Scan for the cell matching the given text and deliver its (X, Y) coordinate at center. 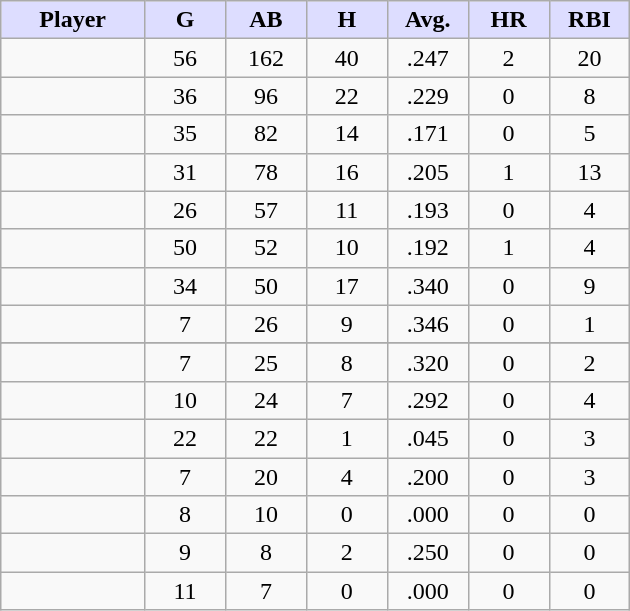
AB (266, 20)
.205 (428, 172)
HR (508, 20)
.292 (428, 400)
16 (346, 172)
78 (266, 172)
.229 (428, 96)
56 (186, 58)
40 (346, 58)
.171 (428, 134)
31 (186, 172)
.193 (428, 210)
34 (186, 286)
14 (346, 134)
96 (266, 96)
.200 (428, 477)
25 (266, 362)
162 (266, 58)
.192 (428, 248)
17 (346, 286)
36 (186, 96)
.247 (428, 58)
Avg. (428, 20)
.320 (428, 362)
RBI (590, 20)
35 (186, 134)
82 (266, 134)
24 (266, 400)
5 (590, 134)
.340 (428, 286)
.045 (428, 438)
57 (266, 210)
H (346, 20)
G (186, 20)
Player (73, 20)
13 (590, 172)
.250 (428, 553)
52 (266, 248)
.346 (428, 324)
